Output the (X, Y) coordinate of the center of the cell containing the given text.  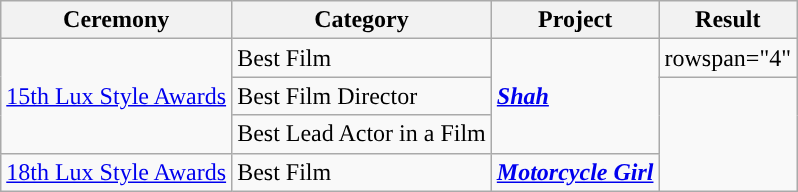
18th Lux Style Awards (116, 172)
Shah (575, 96)
Ceremony (116, 20)
Category (362, 20)
Result (728, 20)
Best Lead Actor in a Film (362, 134)
Best Film Director (362, 96)
rowspan="4" (728, 58)
15th Lux Style Awards (116, 96)
Project (575, 20)
Motorcycle Girl (575, 172)
